Return [x, y] of the center of cell containing provided text 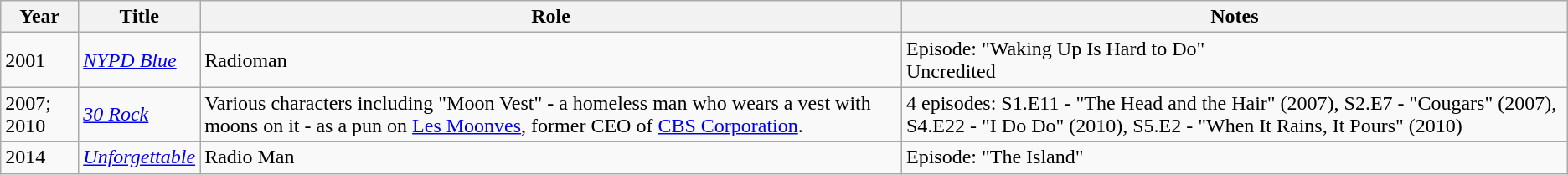
Radio Man [551, 157]
Unforgettable [139, 157]
Various characters including "Moon Vest" - a homeless man who wears a vest with moons on it - as a pun on Les Moonves, former CEO of CBS Corporation. [551, 114]
2014 [40, 157]
4 episodes: S1.E11 - "The Head and the Hair" (2007), S2.E7 - "Cougars" (2007), S4.E22 - "I Do Do" (2010), S5.E2 - "When It Rains, It Pours" (2010) [1235, 114]
NYPD Blue [139, 60]
Notes [1235, 17]
Year [40, 17]
Role [551, 17]
30 Rock [139, 114]
Radioman [551, 60]
2007; 2010 [40, 114]
2001 [40, 60]
Title [139, 17]
Episode: "Waking Up Is Hard to Do"Uncredited [1235, 60]
Episode: "The Island" [1235, 157]
